Return (X, Y) of the center of cell containing provided text 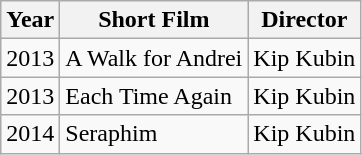
A Walk for Andrei (154, 58)
Seraphim (154, 134)
Short Film (154, 20)
Each Time Again (154, 96)
Director (304, 20)
2014 (30, 134)
Year (30, 20)
